Provide the (x, y) coordinate of the cell's center where the given text is located.  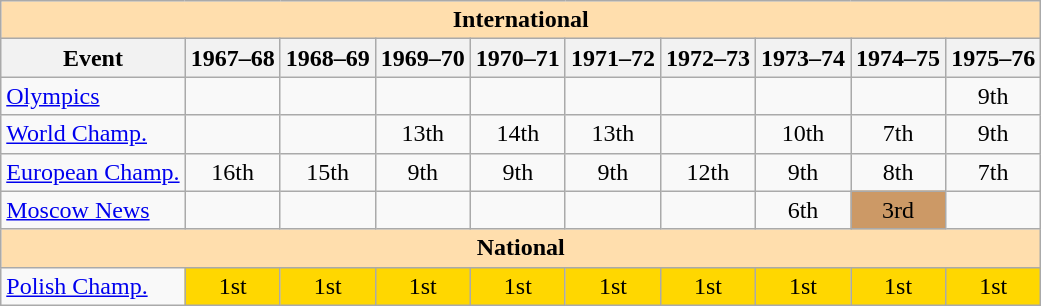
Event (93, 58)
1972–73 (708, 58)
12th (708, 172)
National (521, 248)
1974–75 (898, 58)
16th (232, 172)
1971–72 (612, 58)
International (521, 20)
1975–76 (994, 58)
10th (802, 134)
1967–68 (232, 58)
6th (802, 210)
14th (518, 134)
Polish Champ. (93, 286)
Olympics (93, 96)
3rd (898, 210)
1970–71 (518, 58)
1968–69 (328, 58)
15th (328, 172)
8th (898, 172)
European Champ. (93, 172)
1973–74 (802, 58)
World Champ. (93, 134)
Moscow News (93, 210)
1969–70 (422, 58)
